Return the (X, Y) coordinate for the center point of the cell that contains the specified text.  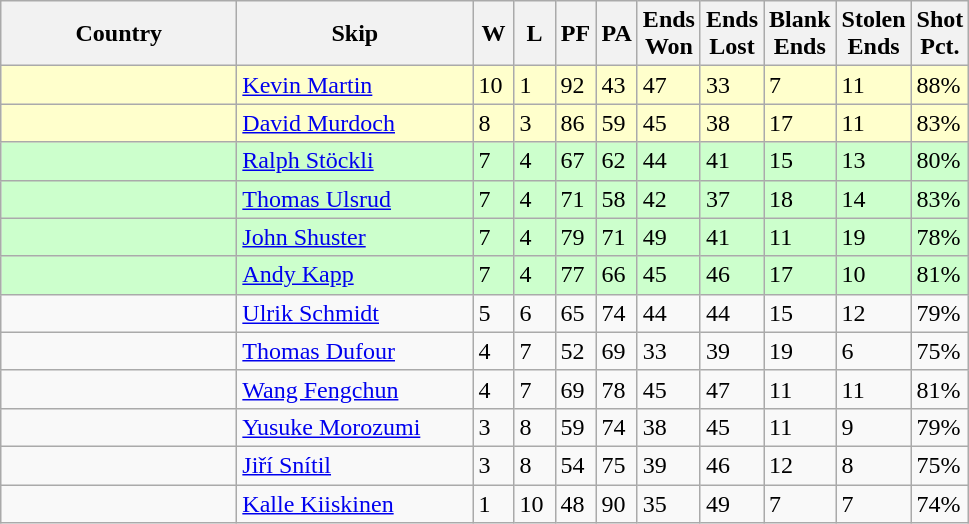
18 (800, 199)
Wang Fengchun (355, 389)
86 (576, 123)
Country (119, 34)
PF (576, 34)
58 (616, 199)
43 (616, 85)
Ends Lost (732, 34)
62 (616, 161)
90 (616, 503)
75 (616, 465)
Ulrik Schmidt (355, 313)
Thomas Ulsrud (355, 199)
78 (616, 389)
PA (616, 34)
9 (874, 427)
Skip (355, 34)
5 (494, 313)
48 (576, 503)
35 (668, 503)
74% (940, 503)
W (494, 34)
David Murdoch (355, 123)
Blank Ends (800, 34)
Jiří Snítil (355, 465)
80% (940, 161)
L (534, 34)
14 (874, 199)
88% (940, 85)
Yusuke Morozumi (355, 427)
37 (732, 199)
54 (576, 465)
Kalle Kiiskinen (355, 503)
Ralph Stöckli (355, 161)
Kevin Martin (355, 85)
13 (874, 161)
78% (940, 237)
77 (576, 275)
Andy Kapp (355, 275)
52 (576, 351)
67 (576, 161)
Stolen Ends (874, 34)
66 (616, 275)
92 (576, 85)
Shot Pct. (940, 34)
Thomas Dufour (355, 351)
79 (576, 237)
Ends Won (668, 34)
65 (576, 313)
John Shuster (355, 237)
42 (668, 199)
